Return [x, y] of the center of cell containing provided text 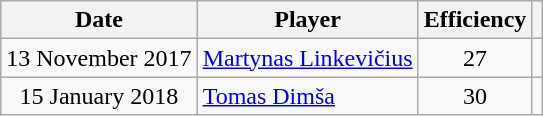
30 [475, 96]
27 [475, 58]
Player [308, 20]
15 January 2018 [99, 96]
13 November 2017 [99, 58]
Date [99, 20]
Martynas Linkevičius [308, 58]
Tomas Dimša [308, 96]
Efficiency [475, 20]
